Determine the [x, y] coordinate at the center of the cell enclosing the given text.  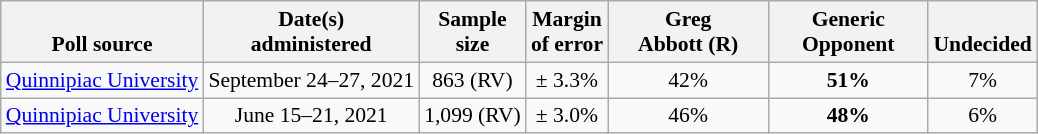
863 (RV) [472, 80]
Date(s)administered [311, 32]
September 24–27, 2021 [311, 80]
Marginof error [567, 32]
51% [848, 80]
7% [982, 80]
± 3.3% [567, 80]
42% [688, 80]
6% [982, 116]
1,099 (RV) [472, 116]
June 15–21, 2021 [311, 116]
GenericOpponent [848, 32]
Poll source [102, 32]
Samplesize [472, 32]
Undecided [982, 32]
GregAbbott (R) [688, 32]
48% [848, 116]
± 3.0% [567, 116]
46% [688, 116]
